Capture the cell that displays the provided text and extract its [x, y] central coordinate. 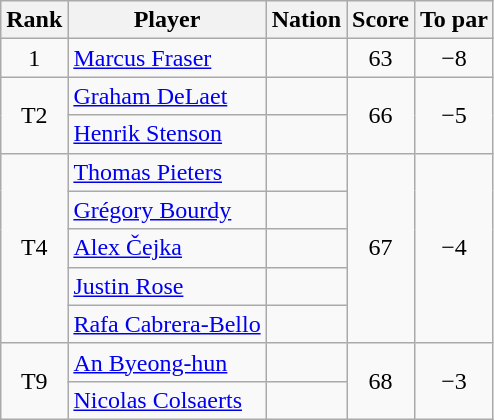
Marcus Fraser [167, 58]
63 [381, 58]
T9 [34, 381]
Nation [306, 20]
66 [381, 115]
Rank [34, 20]
Nicolas Colsaerts [167, 400]
Justin Rose [167, 286]
Score [381, 20]
Alex Čejka [167, 248]
−3 [454, 381]
−8 [454, 58]
T2 [34, 115]
Graham DeLaet [167, 96]
67 [381, 248]
1 [34, 58]
An Byeong-hun [167, 362]
Thomas Pieters [167, 172]
−4 [454, 248]
68 [381, 381]
Grégory Bourdy [167, 210]
To par [454, 20]
Rafa Cabrera-Bello [167, 324]
−5 [454, 115]
Player [167, 20]
Henrik Stenson [167, 134]
T4 [34, 248]
